Find where the given text appears and provide that cell's center as [X, Y] coordinate. 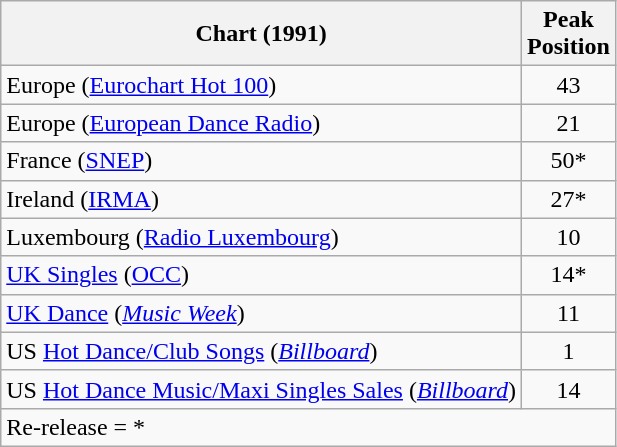
UK Dance (Music Week) [262, 313]
UK Singles (OCC) [262, 275]
14 [569, 389]
France (SNEP) [262, 161]
US Hot Dance/Club Songs (Billboard) [262, 351]
Ireland (IRMA) [262, 199]
Europe (European Dance Radio) [262, 123]
27* [569, 199]
Europe (Eurochart Hot 100) [262, 85]
14* [569, 275]
10 [569, 237]
50* [569, 161]
Chart (1991) [262, 34]
PeakPosition [569, 34]
11 [569, 313]
1 [569, 351]
Luxembourg (Radio Luxembourg) [262, 237]
43 [569, 85]
US Hot Dance Music/Maxi Singles Sales (Billboard) [262, 389]
Re-release = * [308, 427]
21 [569, 123]
